Identify which cell holds the provided text, then report its [x, y] central coordinate. 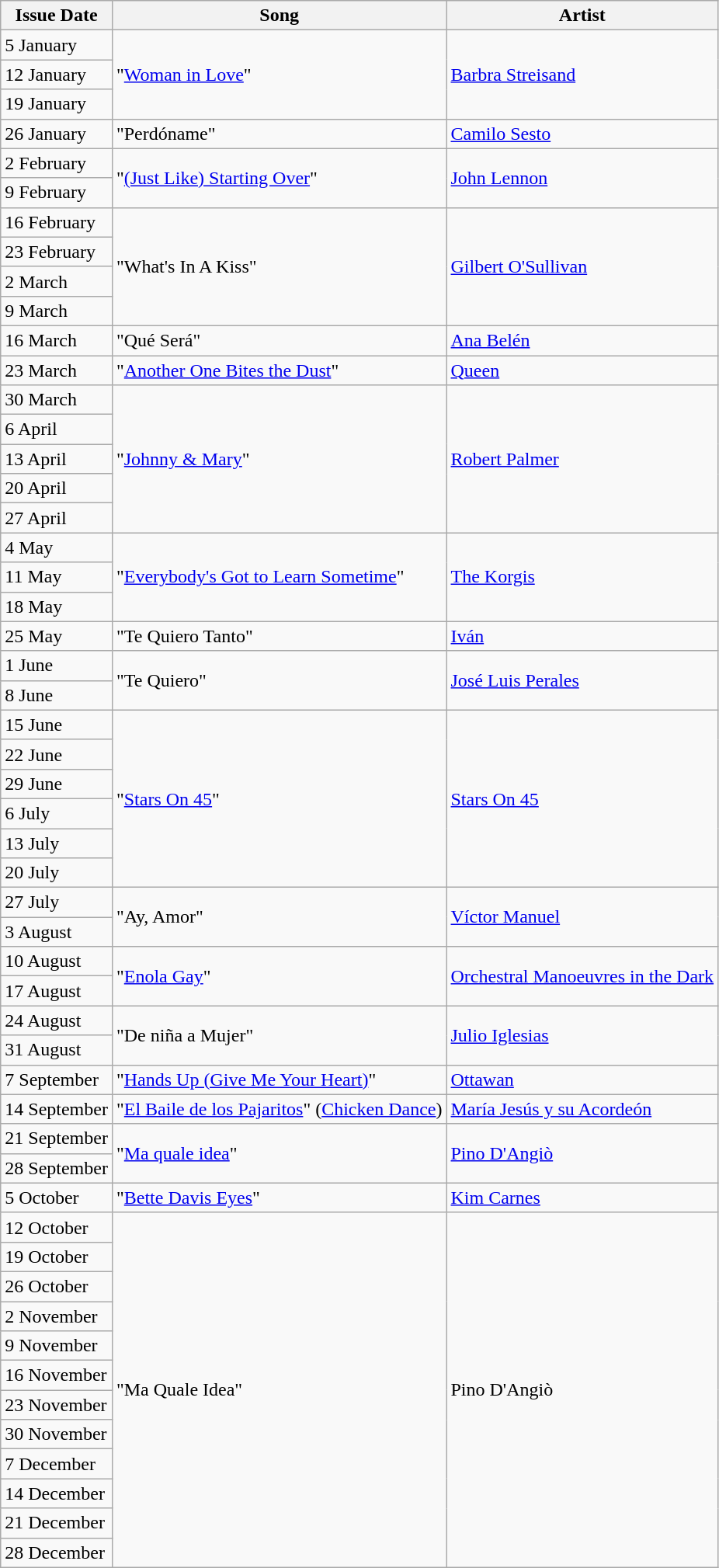
9 February [57, 193]
"De niña a Mujer" [280, 1035]
9 March [57, 311]
Gilbert O'Sullivan [582, 266]
John Lennon [582, 178]
13 July [57, 843]
5 January [57, 45]
"Bette Davis Eyes" [280, 1198]
"What's In A Kiss" [280, 266]
25 May [57, 636]
"El Baile de los Pajaritos" (Chicken Dance) [280, 1109]
Stars On 45 [582, 798]
26 October [57, 1286]
9 November [57, 1346]
21 December [57, 1523]
Queen [582, 370]
11 May [57, 577]
"Ma quale idea" [280, 1153]
"Stars On 45" [280, 798]
15 June [57, 725]
"Te Quiero" [280, 680]
16 February [57, 222]
"(Just Like) Starting Over" [280, 178]
"Qué Será" [280, 340]
4 May [57, 548]
28 December [57, 1552]
7 September [57, 1080]
"Everybody's Got to Learn Sometime" [280, 577]
26 January [57, 134]
20 April [57, 488]
2 February [57, 163]
"Te Quiero Tanto" [280, 636]
Kim Carnes [582, 1198]
23 November [57, 1405]
"Johnny & Mary" [280, 459]
16 March [57, 340]
12 October [57, 1227]
"Perdóname" [280, 134]
28 September [57, 1168]
30 November [57, 1434]
"Ay, Amor" [280, 917]
19 January [57, 104]
Artist [582, 16]
"Another One Bites the Dust" [280, 370]
16 November [57, 1375]
21 September [57, 1139]
Ottawan [582, 1080]
20 July [57, 873]
Issue Date [57, 16]
30 March [57, 400]
14 September [57, 1109]
1 June [57, 666]
Víctor Manuel [582, 917]
14 December [57, 1493]
8 June [57, 695]
María Jesús y su Acordeón [582, 1109]
27 April [57, 518]
Ana Belén [582, 340]
18 May [57, 607]
"Ma Quale Idea" [280, 1390]
7 December [57, 1464]
Julio Iglesias [582, 1035]
22 June [57, 754]
6 July [57, 813]
Song [280, 16]
27 July [57, 902]
3 August [57, 932]
"Hands Up (Give Me Your Heart)" [280, 1080]
5 October [57, 1198]
19 October [57, 1257]
Robert Palmer [582, 459]
10 August [57, 961]
Camilo Sesto [582, 134]
Barbra Streisand [582, 75]
The Korgis [582, 577]
"Woman in Love" [280, 75]
17 August [57, 991]
29 June [57, 784]
2 March [57, 281]
2 November [57, 1316]
"Enola Gay" [280, 976]
12 January [57, 75]
José Luis Perales [582, 680]
23 February [57, 252]
24 August [57, 1020]
Orchestral Manoeuvres in the Dark [582, 976]
13 April [57, 459]
31 August [57, 1050]
Iván [582, 636]
23 March [57, 370]
6 April [57, 429]
